Extract the [X, Y] coordinate from the center of the cell holding the provided text.  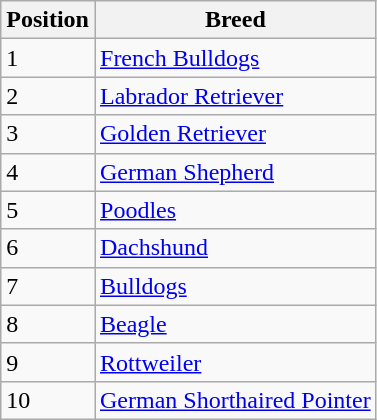
Bulldogs [235, 286]
French Bulldogs [235, 58]
Dachshund [235, 248]
7 [48, 286]
German Shepherd [235, 172]
Beagle [235, 324]
9 [48, 362]
10 [48, 400]
1 [48, 58]
Position [48, 20]
Breed [235, 20]
Rottweiler [235, 362]
Labrador Retriever [235, 96]
5 [48, 210]
2 [48, 96]
4 [48, 172]
6 [48, 248]
German Shorthaired Pointer [235, 400]
Poodles [235, 210]
3 [48, 134]
8 [48, 324]
Golden Retriever [235, 134]
